Return the [X, Y] coordinate for the center point of the cell that contains the specified text.  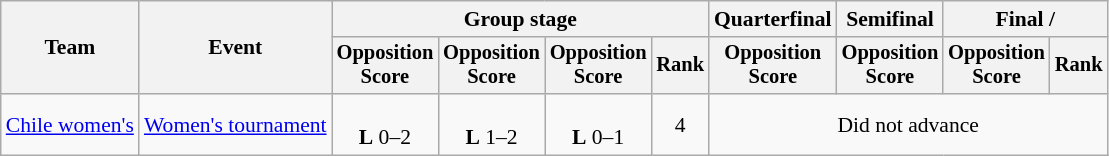
Women's tournament [236, 124]
Event [236, 48]
L 0–2 [386, 124]
Semifinal [890, 19]
L 1–2 [492, 124]
Chile women's [70, 124]
4 [680, 124]
L 0–1 [598, 124]
Quarterfinal [773, 19]
Did not advance [908, 124]
Final / [1025, 19]
Team [70, 48]
Group stage [520, 19]
